Locate the cell with the specified text and output its (x, y) center coordinate. 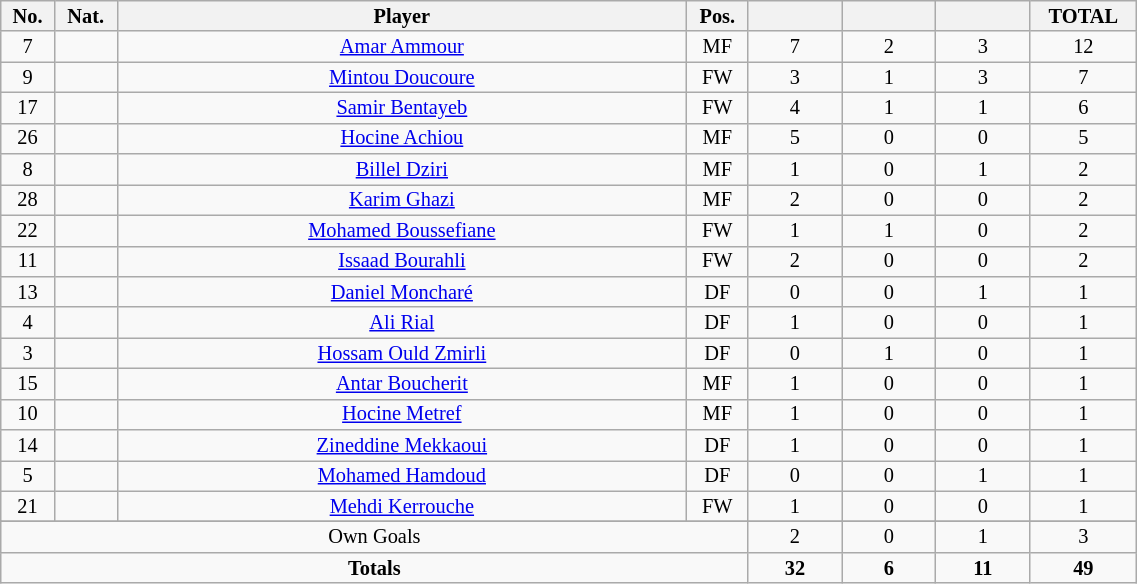
Ali Rial (402, 322)
21 (28, 506)
TOTAL (1084, 16)
14 (28, 446)
Pos. (718, 16)
Daniel Moncharé (402, 292)
15 (28, 384)
Zineddine Mekkaoui (402, 446)
22 (28, 230)
Billel Dziri (402, 170)
Hossam Ould Zmirli (402, 354)
Mintou Doucoure (402, 78)
Hocine Achiou (402, 138)
26 (28, 138)
17 (28, 108)
Samir Bentayeb (402, 108)
Antar Boucherit (402, 384)
28 (28, 200)
12 (1084, 46)
9 (28, 78)
Player (402, 16)
Hocine Metref (402, 414)
Issaad Bourahli (402, 262)
Karim Ghazi (402, 200)
8 (28, 170)
Totals (374, 568)
No. (28, 16)
49 (1084, 568)
13 (28, 292)
Nat. (86, 16)
Own Goals (374, 538)
Amar Ammour (402, 46)
Mohamed Boussefiane (402, 230)
Mehdi Kerrouche (402, 506)
10 (28, 414)
32 (795, 568)
Mohamed Hamdoud (402, 476)
